Find where the given text appears and provide that cell's center as (x, y) coordinate. 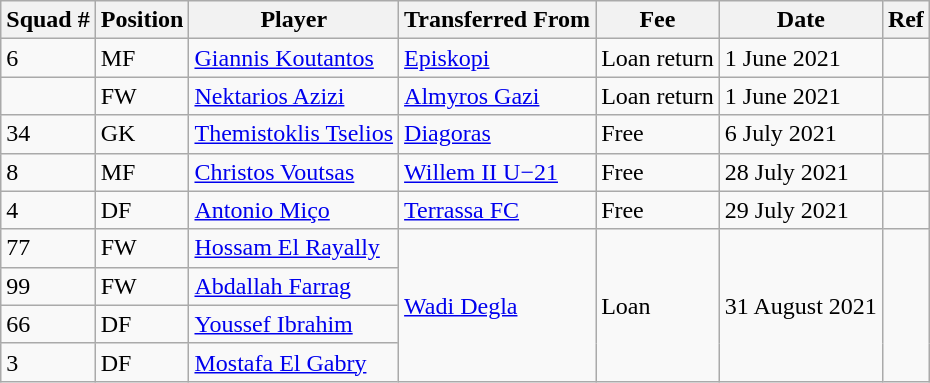
Nektarios Azizi (294, 96)
GK (142, 134)
Abdallah Farrag (294, 286)
29 July 2021 (800, 210)
Giannis Koutantos (294, 58)
99 (48, 286)
Player (294, 20)
Position (142, 20)
66 (48, 324)
6 July 2021 (800, 134)
Ref (906, 20)
Christos Voutsas (294, 172)
77 (48, 248)
8 (48, 172)
Transferred From (498, 20)
Wadi Degla (498, 305)
34 (48, 134)
Episkopi (498, 58)
Almyros Gazi (498, 96)
4 (48, 210)
Terrassa FC (498, 210)
Antonio Miço (294, 210)
3 (48, 362)
6 (48, 58)
Hossam El Rayally (294, 248)
31 August 2021 (800, 305)
Mostafa El Gabry (294, 362)
Date (800, 20)
Themistoklis Tselios (294, 134)
Diagoras (498, 134)
Loan (658, 305)
Squad # (48, 20)
Youssef Ibrahim (294, 324)
Fee (658, 20)
Willem II U−21 (498, 172)
28 July 2021 (800, 172)
